Search for the cell housing the specified text and yield its [x, y] center coordinate. 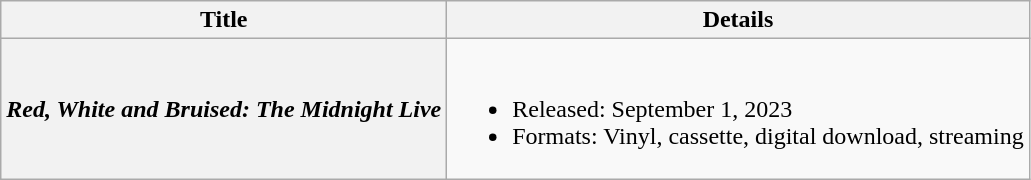
Red, White and Bruised: The Midnight Live [224, 109]
Released: September 1, 2023Formats: Vinyl, cassette, digital download, streaming [738, 109]
Title [224, 20]
Details [738, 20]
